From the cell containing the given text, extract its center point as (X, Y) coordinate. 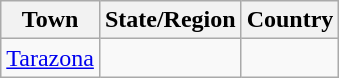
Country (290, 20)
Tarazona (50, 58)
State/Region (170, 20)
Town (50, 20)
